For the text-containing cell, return its midpoint in [X, Y] coordinate format. 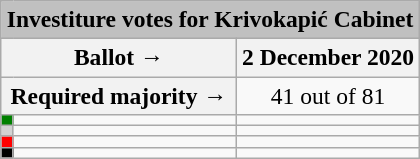
Required majority → [119, 95]
Investiture votes for Krivokapić Cabinet [210, 19]
Ballot → [119, 57]
2 December 2020 [328, 57]
41 out of 81 [328, 95]
